Identify which cell holds the provided text, then report its [X, Y] central coordinate. 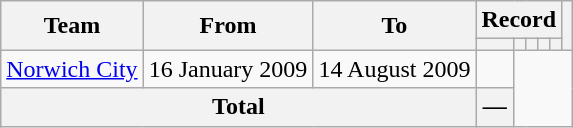
16 January 2009 [228, 69]
From [228, 26]
14 August 2009 [394, 69]
To [394, 26]
Norwich City [72, 69]
— [495, 107]
Total [238, 107]
Team [72, 26]
Record [519, 20]
